Return [X, Y] of the center of cell containing provided text 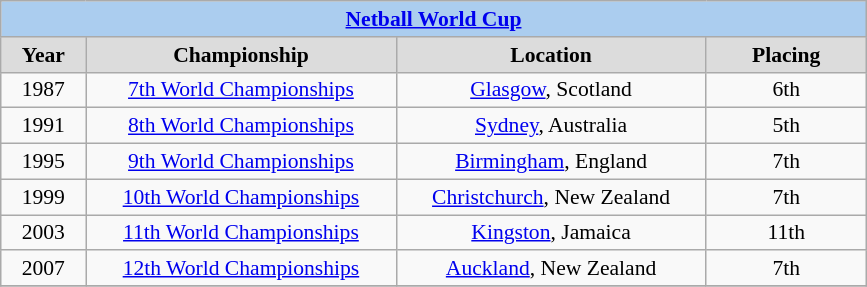
Glasgow, Scotland [551, 90]
12th World Championships [241, 269]
9th World Championships [241, 162]
Auckland, New Zealand [551, 269]
7th World Championships [241, 90]
6th [786, 90]
10th World Championships [241, 197]
2003 [44, 233]
Birmingham, England [551, 162]
1987 [44, 90]
5th [786, 126]
Kingston, Jamaica [551, 233]
1999 [44, 197]
Placing [786, 55]
Netball World Cup [434, 19]
11th [786, 233]
Location [551, 55]
11th World Championships [241, 233]
Year [44, 55]
Sydney, Australia [551, 126]
Christchurch, New Zealand [551, 197]
Championship [241, 55]
2007 [44, 269]
1991 [44, 126]
8th World Championships [241, 126]
1995 [44, 162]
